Detect which cell encompasses the target text, then output its [x, y] center coordinate. 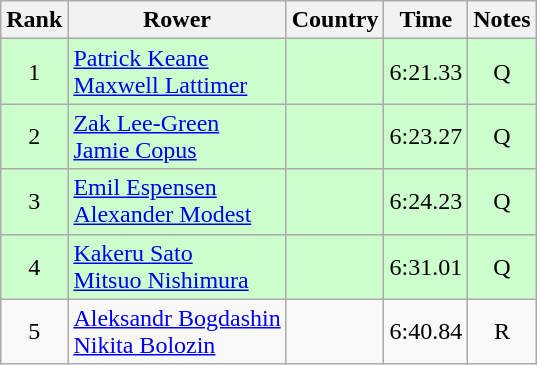
R [502, 332]
2 [34, 136]
5 [34, 332]
Kakeru SatoMitsuo Nishimura [177, 266]
6:21.33 [426, 72]
Country [335, 20]
Notes [502, 20]
6:23.27 [426, 136]
1 [34, 72]
6:24.23 [426, 202]
Zak Lee-GreenJamie Copus [177, 136]
Rank [34, 20]
Rower [177, 20]
6:40.84 [426, 332]
4 [34, 266]
Aleksandr BogdashinNikita Bolozin [177, 332]
6:31.01 [426, 266]
Time [426, 20]
3 [34, 202]
Patrick KeaneMaxwell Lattimer [177, 72]
Emil EspensenAlexander Modest [177, 202]
